From the cell containing the given text, extract its center point as (x, y) coordinate. 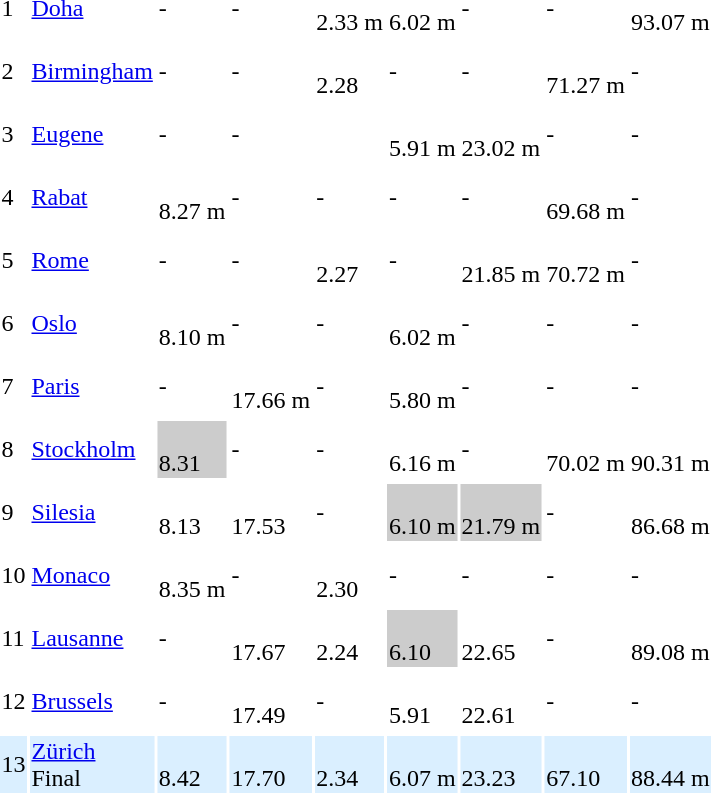
Paris (92, 386)
86.68 m (670, 512)
8.42 (192, 764)
21.85 m (501, 260)
2.28 (350, 72)
2 (14, 72)
ZürichFinal (92, 764)
23.02 m (501, 134)
5.80 m (422, 386)
12 (14, 702)
2.27 (350, 260)
4 (14, 198)
5.91 (422, 702)
67.10 (586, 764)
17.66 m (271, 386)
Oslo (92, 324)
5 (14, 260)
9 (14, 512)
8.10 m (192, 324)
11 (14, 638)
8.27 m (192, 198)
8.13 (192, 512)
71.27 m (586, 72)
Brussels (92, 702)
Stockholm (92, 450)
Lausanne (92, 638)
17.49 (271, 702)
2.30 (350, 576)
8.35 m (192, 576)
17.53 (271, 512)
90.31 m (670, 450)
70.72 m (586, 260)
Rome (92, 260)
2.24 (350, 638)
89.08 m (670, 638)
23.23 (501, 764)
88.44 m (670, 764)
Silesia (92, 512)
6.16 m (422, 450)
Monaco (92, 576)
6 (14, 324)
2.34 (350, 764)
10 (14, 576)
17.70 (271, 764)
17.67 (271, 638)
Eugene (92, 134)
6.10 m (422, 512)
6.10 (422, 638)
7 (14, 386)
22.65 (501, 638)
3 (14, 134)
Rabat (92, 198)
21.79 m (501, 512)
8 (14, 450)
69.68 m (586, 198)
6.02 m (422, 324)
6.07 m (422, 764)
5.91 m (422, 134)
22.61 (501, 702)
Birmingham (92, 72)
70.02 m (586, 450)
8.31 (192, 450)
13 (14, 764)
